Search for the cell housing the specified text and yield its (x, y) center coordinate. 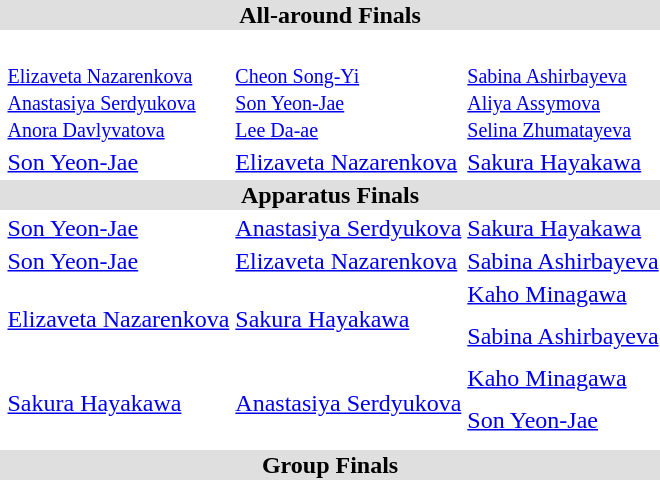
Group Finals (330, 465)
Elizaveta NazarenkovaAnastasiya SerdyukovaAnora Davlyvatova (118, 88)
Apparatus Finals (330, 195)
Sabina AshirbayevaAliya AssymovaSelina Zhumatayeva (563, 88)
All-around Finals (330, 15)
Cheon Song-YiSon Yeon-JaeLee Da-ae (348, 88)
